Search for the cell housing the specified text and yield its (X, Y) center coordinate. 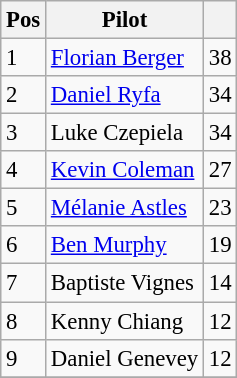
3 (24, 133)
Mélanie Astles (125, 208)
8 (24, 321)
Kenny Chiang (125, 321)
27 (220, 170)
6 (24, 245)
2 (24, 95)
Pos (24, 20)
19 (220, 245)
38 (220, 58)
Luke Czepiela (125, 133)
5 (24, 208)
Ben Murphy (125, 245)
4 (24, 170)
7 (24, 283)
Florian Berger (125, 58)
9 (24, 358)
14 (220, 283)
Kevin Coleman (125, 170)
Daniel Ryfa (125, 95)
1 (24, 58)
23 (220, 208)
Baptiste Vignes (125, 283)
Daniel Genevey (125, 358)
Pilot (125, 20)
